Pinpoint the cell where the given text exists, returning its (X, Y) midpoint coordinate. 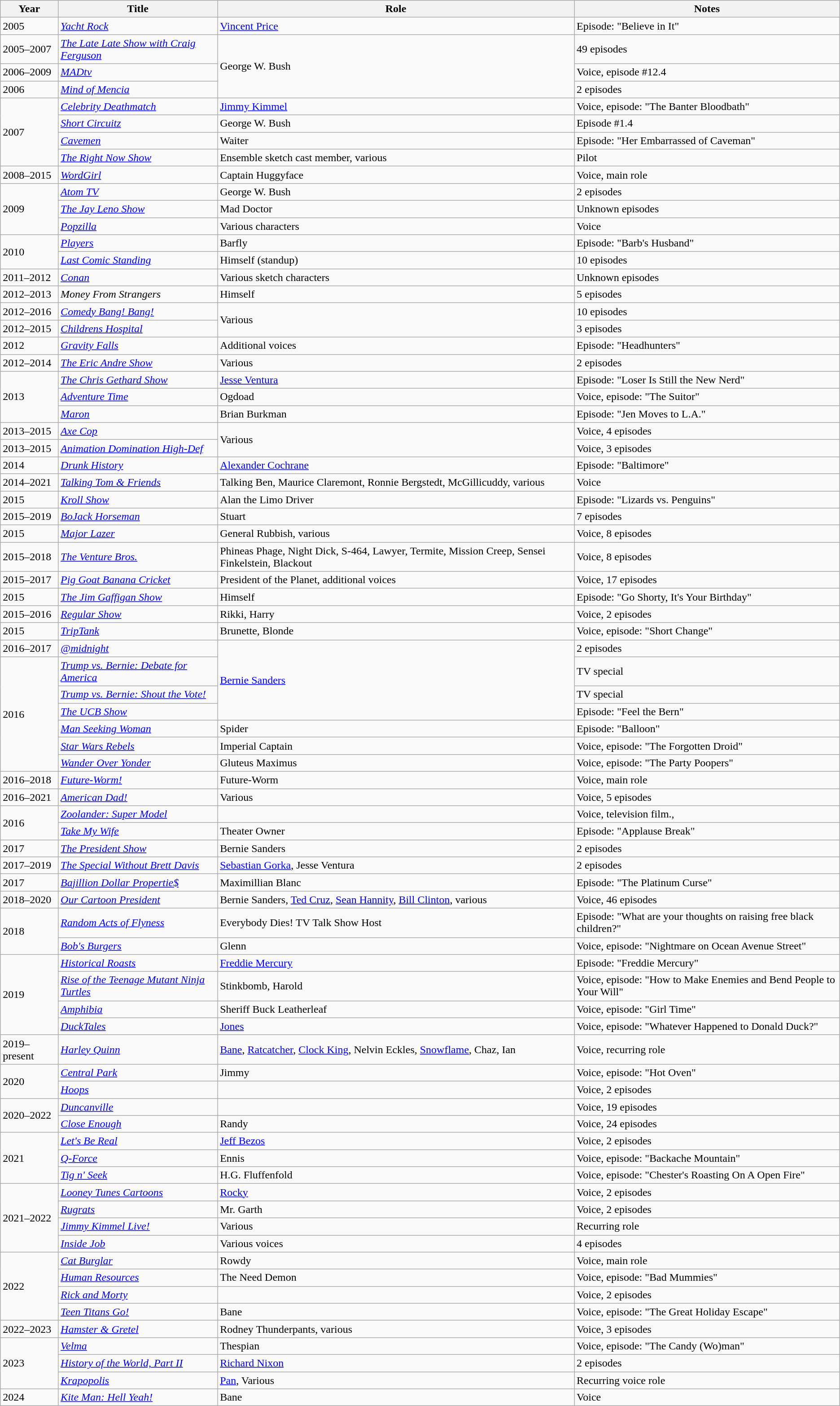
Alan the Limo Driver (396, 500)
Bob's Burgers (138, 946)
Brian Burkman (396, 414)
Cat Burglar (138, 1261)
Voice, recurring role (707, 1050)
Voice, 46 episodes (707, 900)
Central Park (138, 1072)
2014 (30, 465)
2005–2007 (30, 49)
Rikki, Harry (396, 614)
Tig n' Seek (138, 1175)
Bane, Ratcatcher, Clock King, Nelvin Eckles, Snowflame, Chaz, Ian (396, 1050)
Ennis (396, 1158)
Voice, episode: "Bad Mummies" (707, 1278)
BoJack Horseman (138, 517)
Freddie Mercury (396, 963)
Episode: "Applause Break" (707, 831)
2021–2022 (30, 1218)
Sheriff Buck Leatherleaf (396, 1009)
Maron (138, 414)
Rodney Thunderpants, various (396, 1329)
Axe Cop (138, 431)
Barfly (396, 243)
Voice, 4 episodes (707, 431)
Voice, episode: "Chester's Roasting On A Open Fire" (707, 1175)
History of the World, Part II (138, 1363)
Zoolander: Super Model (138, 814)
Players (138, 243)
Voice, episode: "The Great Holiday Escape" (707, 1312)
2016–2021 (30, 797)
Episode: "Lizards vs. Penguins" (707, 500)
Atom TV (138, 192)
Episode: "Barb's Husband" (707, 243)
Star Wars Rebels (138, 746)
2022–2023 (30, 1329)
Rowdy (396, 1261)
Talking Ben, Maurice Claremont, Ronnie Bergstedt, McGillicuddy, various (396, 482)
Voice, episode: "Backache Mountain" (707, 1158)
The Late Late Show with Craig Ferguson (138, 49)
Jones (396, 1026)
Krapopolis (138, 1380)
Wander Over Yonder (138, 763)
3 episodes (707, 329)
Q-Force (138, 1158)
Mr. Garth (396, 1209)
2018–2020 (30, 900)
DuckTales (138, 1026)
Jimmy Kimmel (396, 106)
2015–2016 (30, 614)
Jeff Bezos (396, 1141)
Stinkbomb, Harold (396, 986)
Spider (396, 729)
Theater Owner (396, 831)
The Eric Andre Show (138, 363)
Episode: "Go Shorty, It's Your Birthday" (707, 597)
Randy (396, 1124)
Episode: "Baltimore" (707, 465)
Voice, 17 episodes (707, 580)
The Venture Bros. (138, 557)
Brunette, Blonde (396, 631)
Glenn (396, 946)
2009 (30, 209)
Voice, episode #12.4 (707, 72)
Jimmy (396, 1072)
The Jim Gaffigan Show (138, 597)
Jesse Ventura (396, 380)
Episode: "Balloon" (707, 729)
Title (138, 9)
Episode: "Feel the Bern" (707, 712)
Imperial Captain (396, 746)
Pilot (707, 158)
Waiter (396, 141)
Rugrats (138, 1209)
Episode: "Headhunters" (707, 346)
The Chris Gethard Show (138, 380)
Voice, episode: "The Party Poopers" (707, 763)
Additional voices (396, 346)
Take My Wife (138, 831)
Voice, episode: "Whatever Happened to Donald Duck?" (707, 1026)
Episode: "Loser Is Still the New Nerd" (707, 380)
5 episodes (707, 294)
Historical Roasts (138, 963)
2015–2019 (30, 517)
Talking Tom & Friends (138, 482)
Voice, episode: "Nightmare on Ocean Avenue Street" (707, 946)
Rick and Morty (138, 1295)
Episode: "Freddie Mercury" (707, 963)
Various characters (396, 226)
Man Seeking Woman (138, 729)
Amphibia (138, 1009)
Pig Goat Banana Cricket (138, 580)
Jimmy Kimmel Live! (138, 1226)
Kroll Show (138, 500)
Captain Huggyface (396, 175)
Voice, episode: "The Suitor" (707, 397)
Inside Job (138, 1243)
Rocky (396, 1192)
Role (396, 9)
Future-Worm! (138, 780)
The Jay Leno Show (138, 209)
Looney Tunes Cartoons (138, 1192)
2015–2017 (30, 580)
Drunk History (138, 465)
Duncanville (138, 1107)
The Right Now Show (138, 158)
Episode: "Jen Moves to L.A." (707, 414)
2012 (30, 346)
Voice, 24 episodes (707, 1124)
@midnight (138, 648)
2012–2015 (30, 329)
WordGirl (138, 175)
Voice, episode: "Short Change" (707, 631)
The Need Demon (396, 1278)
Cavemen (138, 141)
Bernie Sanders, Ted Cruz, Sean Hannity, Bill Clinton, various (396, 900)
Himself (standup) (396, 260)
Ensemble sketch cast member, various (396, 158)
2006 (30, 89)
Alexander Cochrane (396, 465)
H.G. Fluffenfold (396, 1175)
Various sketch characters (396, 277)
Mind of Mencia (138, 89)
Yacht Rock (138, 26)
Stuart (396, 517)
Recurring voice role (707, 1380)
Gluteus Maximus (396, 763)
Episode: "Believe in It" (707, 26)
Notes (707, 9)
Regular Show (138, 614)
Recurring role (707, 1226)
Voice, 5 episodes (707, 797)
2019–present (30, 1050)
2019 (30, 995)
Harley Quinn (138, 1050)
Trump vs. Bernie: Shout the Vote! (138, 694)
Voice, episode: "How to Make Enemies and Bend People to Your Will" (707, 986)
Close Enough (138, 1124)
49 episodes (707, 49)
Let's Be Real (138, 1141)
Popzilla (138, 226)
Phineas Phage, Night Dick, S-464, Lawyer, Termite, Mission Creep, Sensei Finkelstein, Blackout (396, 557)
Mad Doctor (396, 209)
2010 (30, 252)
4 episodes (707, 1243)
Velma (138, 1346)
Voice, episode: "The Forgotten Droid" (707, 746)
Voice, 19 episodes (707, 1107)
2012–2016 (30, 312)
Bajillion Dollar Propertie$ (138, 883)
2017–2019 (30, 866)
Animation Domination High-Def (138, 448)
Conan (138, 277)
Episode: "The Platinum Curse" (707, 883)
Short Circuitz (138, 123)
Voice, television film., (707, 814)
2011–2012 (30, 277)
Random Acts of Flyness (138, 923)
General Rubbish, various (396, 534)
2023 (30, 1363)
2015–2018 (30, 557)
Various voices (396, 1243)
Voice, episode: "Hot Oven" (707, 1072)
Future-Worm (396, 780)
Everybody Dies! TV Talk Show Host (396, 923)
Episode: "What are your thoughts on raising free black children?" (707, 923)
2005 (30, 26)
Trump vs. Bernie: Debate for America (138, 672)
2020 (30, 1081)
Gravity Falls (138, 346)
Voice, episode: "The Candy (Wo)man" (707, 1346)
Childrens Hospital (138, 329)
2012–2013 (30, 294)
Comedy Bang! Bang! (138, 312)
2021 (30, 1158)
2022 (30, 1286)
Major Lazer (138, 534)
2024 (30, 1397)
2006–2009 (30, 72)
Celebrity Deathmatch (138, 106)
Episode: "Her Embarrassed of Caveman" (707, 141)
The President Show (138, 848)
2013 (30, 397)
2014–2021 (30, 482)
2007 (30, 132)
2012–2014 (30, 363)
2020–2022 (30, 1115)
Episode #1.4 (707, 123)
Our Cartoon President (138, 900)
Maximillian Blanc (396, 883)
Richard Nixon (396, 1363)
Hoops (138, 1090)
President of the Planet, additional voices (396, 580)
Voice, episode: "Girl Time" (707, 1009)
Adventure Time (138, 397)
Human Resources (138, 1278)
2018 (30, 931)
Voice, episode: "The Banter Bloodbath" (707, 106)
Year (30, 9)
2016–2017 (30, 648)
7 episodes (707, 517)
Money From Strangers (138, 294)
Pan, Various (396, 1380)
2008–2015 (30, 175)
Last Comic Standing (138, 260)
Kite Man: Hell Yeah! (138, 1397)
Teen Titans Go! (138, 1312)
The Special Without Brett Davis (138, 866)
Thespian (396, 1346)
Rise of the Teenage Mutant Ninja Turtles (138, 986)
2016–2018 (30, 780)
TripTank (138, 631)
American Dad! (138, 797)
MADtv (138, 72)
The UCB Show (138, 712)
Vincent Price (396, 26)
Hamster & Gretel (138, 1329)
Sebastian Gorka, Jesse Ventura (396, 866)
Ogdoad (396, 397)
